Search for the cell housing the specified text and yield its [X, Y] center coordinate. 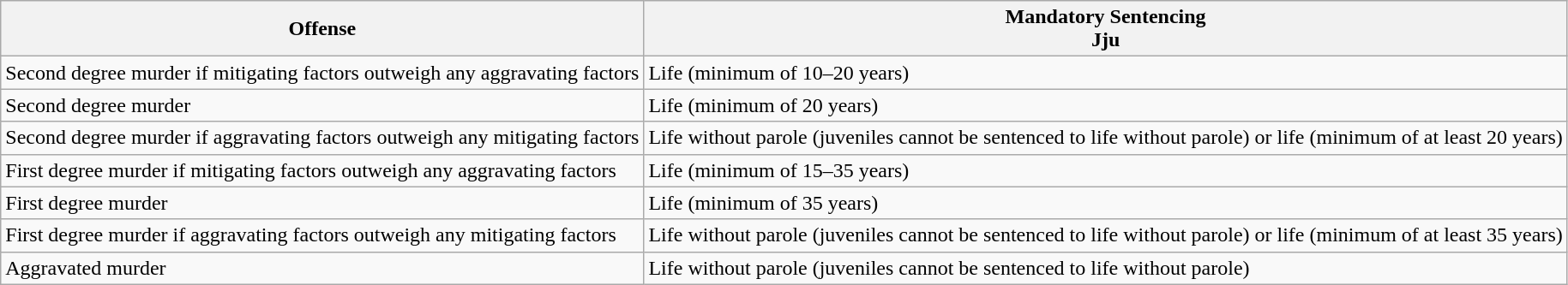
Life (minimum of 20 years) [1106, 105]
First degree murder if mitigating factors outweigh any aggravating factors [322, 170]
Life (minimum of 10–20 years) [1106, 73]
Second degree murder if aggravating factors outweigh any mitigating factors [322, 138]
Aggravated murder [322, 268]
Life (minimum of 15–35 years) [1106, 170]
Second degree murder if mitigating factors outweigh any aggravating factors [322, 73]
Mandatory SentencingJju [1106, 29]
Life without parole (juveniles cannot be sentenced to life without parole) or life (minimum of at least 20 years) [1106, 138]
First degree murder if aggravating factors outweigh any mitigating factors [322, 235]
Offense [322, 29]
Life without parole (juveniles cannot be sentenced to life without parole) [1106, 268]
Second degree murder [322, 105]
First degree murder [322, 203]
Life (minimum of 35 years) [1106, 203]
Life without parole (juveniles cannot be sentenced to life without parole) or life (minimum of at least 35 years) [1106, 235]
